Determine the [x, y] coordinate at the center of the cell enclosing the given text.  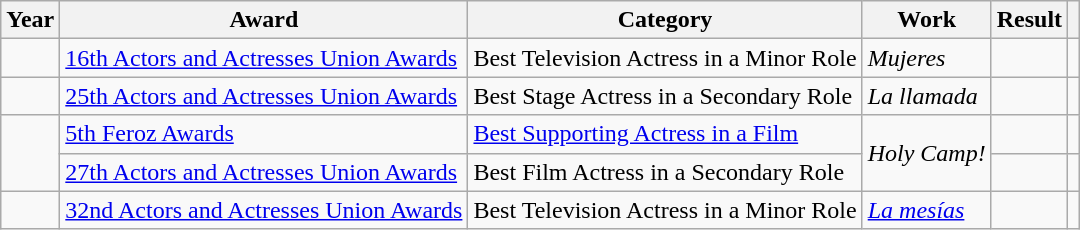
27th Actors and Actresses Union Awards [264, 172]
Best Film Actress in a Secondary Role [665, 172]
Work [926, 20]
Best Stage Actress in a Secondary Role [665, 96]
Mujeres [926, 58]
Category [665, 20]
La llamada [926, 96]
16th Actors and Actresses Union Awards [264, 58]
Result [1029, 20]
Year [30, 20]
La mesías [926, 210]
32nd Actors and Actresses Union Awards [264, 210]
5th Feroz Awards [264, 134]
25th Actors and Actresses Union Awards [264, 96]
Holy Camp! [926, 153]
Award [264, 20]
Best Supporting Actress in a Film [665, 134]
